Scan for the cell matching the given text and deliver its [X, Y] coordinate at center. 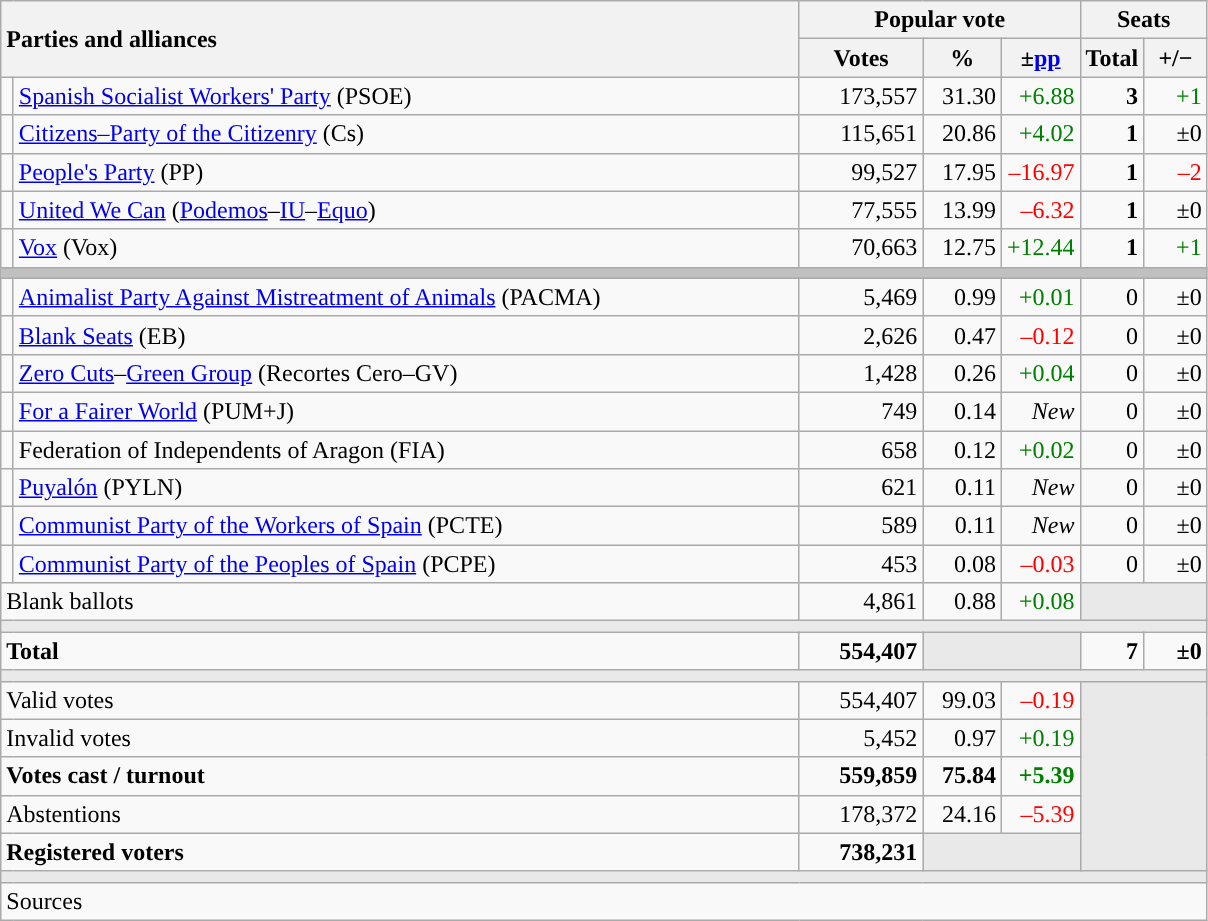
5,469 [861, 297]
–2 [1176, 172]
% [962, 58]
For a Fairer World (PUM+J) [406, 411]
0.12 [962, 449]
31.30 [962, 96]
77,555 [861, 210]
Citizens–Party of the Citizenry (Cs) [406, 134]
70,663 [861, 248]
Abstentions [400, 814]
Parties and alliances [400, 39]
3 [1112, 96]
Zero Cuts–Green Group (Recortes Cero–GV) [406, 373]
–0.12 [1040, 335]
1,428 [861, 373]
178,372 [861, 814]
–6.32 [1040, 210]
173,557 [861, 96]
–0.19 [1040, 700]
Blank ballots [400, 602]
Votes [861, 58]
621 [861, 488]
±pp [1040, 58]
7 [1112, 651]
Spanish Socialist Workers' Party (PSOE) [406, 96]
749 [861, 411]
+0.01 [1040, 297]
24.16 [962, 814]
0.47 [962, 335]
658 [861, 449]
20.86 [962, 134]
0.99 [962, 297]
Communist Party of the Workers of Spain (PCTE) [406, 526]
0.26 [962, 373]
+0.02 [1040, 449]
17.95 [962, 172]
Votes cast / turnout [400, 776]
0.08 [962, 564]
+0.19 [1040, 738]
Federation of Independents of Aragon (FIA) [406, 449]
0.88 [962, 602]
Registered voters [400, 852]
0.97 [962, 738]
+/− [1176, 58]
United We Can (Podemos–IU–Equo) [406, 210]
99,527 [861, 172]
–5.39 [1040, 814]
2,626 [861, 335]
12.75 [962, 248]
Communist Party of the Peoples of Spain (PCPE) [406, 564]
4,861 [861, 602]
13.99 [962, 210]
+6.88 [1040, 96]
Blank Seats (EB) [406, 335]
0.14 [962, 411]
559,859 [861, 776]
Seats [1144, 20]
738,231 [861, 852]
453 [861, 564]
Vox (Vox) [406, 248]
Valid votes [400, 700]
5,452 [861, 738]
–16.97 [1040, 172]
75.84 [962, 776]
Invalid votes [400, 738]
589 [861, 526]
People's Party (PP) [406, 172]
+0.04 [1040, 373]
Sources [604, 901]
+5.39 [1040, 776]
–0.03 [1040, 564]
Animalist Party Against Mistreatment of Animals (PACMA) [406, 297]
+12.44 [1040, 248]
+0.08 [1040, 602]
Popular vote [940, 20]
Puyalón (PYLN) [406, 488]
115,651 [861, 134]
+4.02 [1040, 134]
99.03 [962, 700]
